Capture the cell that displays the provided text and extract its (X, Y) central coordinate. 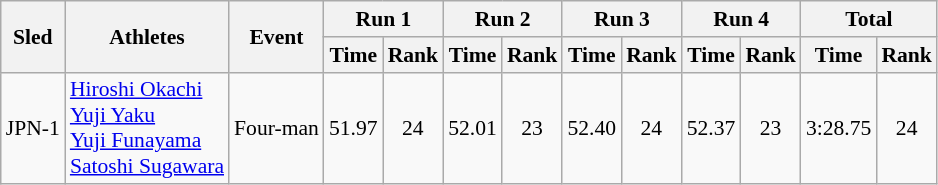
52.40 (592, 128)
Run 3 (622, 19)
Sled (33, 36)
Event (276, 36)
Run 2 (502, 19)
51.97 (354, 128)
JPN-1 (33, 128)
Four-man (276, 128)
3:28.75 (838, 128)
Hiroshi OkachiYuji YakuYuji FunayamaSatoshi Sugawara (147, 128)
Run 1 (384, 19)
Athletes (147, 36)
52.37 (712, 128)
52.01 (472, 128)
Total (869, 19)
Run 4 (742, 19)
